Provide the (X, Y) coordinate of the cell's center where the given text is located.  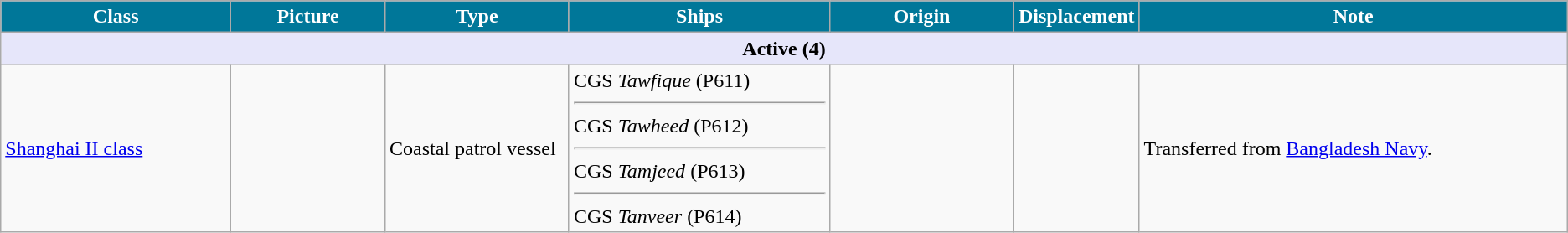
Type (477, 17)
Shanghai II class (116, 148)
CGS Tawfique (P611)CGS Tawheed (P612)CGS Tamjeed (P613)CGS Tanveer (P614) (699, 148)
Note (1354, 17)
Ships (699, 17)
Picture (308, 17)
Origin (922, 17)
Displacement (1076, 17)
Coastal patrol vessel (477, 148)
Active (4) (784, 49)
Transferred from Bangladesh Navy. (1354, 148)
Class (116, 17)
